Return the (x, y) coordinate for the center point of the cell that contains the specified text.  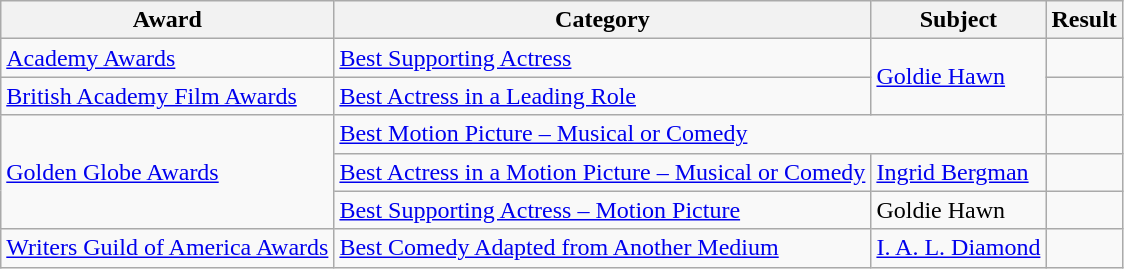
British Academy Film Awards (168, 96)
Award (168, 20)
Best Comedy Adapted from Another Medium (602, 248)
Best Actress in a Leading Role (602, 96)
Best Supporting Actress – Motion Picture (602, 210)
Academy Awards (168, 58)
I. A. L. Diamond (958, 248)
Subject (958, 20)
Golden Globe Awards (168, 172)
Category (602, 20)
Result (1084, 20)
Ingrid Bergman (958, 172)
Best Actress in a Motion Picture – Musical or Comedy (602, 172)
Best Motion Picture – Musical or Comedy (690, 134)
Writers Guild of America Awards (168, 248)
Best Supporting Actress (602, 58)
